Scan for the cell matching the given text and deliver its [X, Y] coordinate at center. 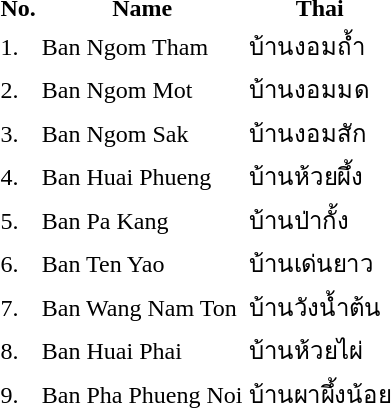
Ban Pa Kang [142, 220]
Ban Ngom Tham [142, 46]
Ban Ngom Mot [142, 90]
Ban Ten Yao [142, 264]
Ban Ngom Sak [142, 133]
Ban Huai Phueng [142, 176]
Ban Huai Phai [142, 350]
Ban Wang Nam Ton [142, 307]
